Return [x, y] of the center of cell containing provided text 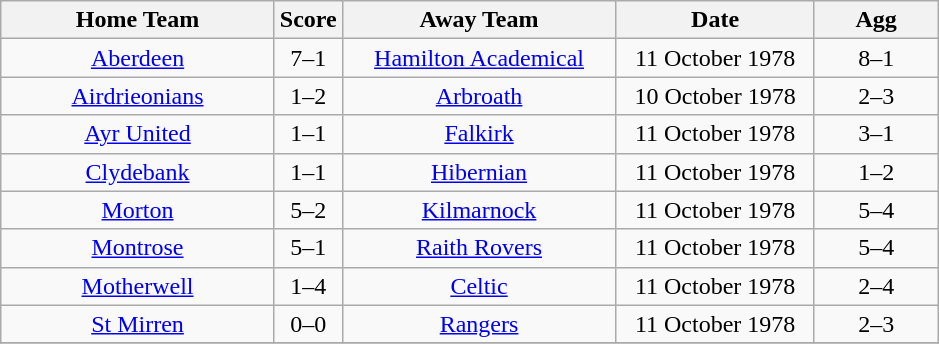
Hibernian [479, 172]
Hamilton Academical [479, 58]
Away Team [479, 20]
Motherwell [138, 286]
Raith Rovers [479, 248]
10 October 1978 [716, 96]
0–0 [308, 324]
Agg [876, 20]
Ayr United [138, 134]
Date [716, 20]
Clydebank [138, 172]
Falkirk [479, 134]
5–1 [308, 248]
Celtic [479, 286]
1–4 [308, 286]
St Mirren [138, 324]
Aberdeen [138, 58]
Morton [138, 210]
3–1 [876, 134]
Arbroath [479, 96]
Kilmarnock [479, 210]
Score [308, 20]
Montrose [138, 248]
Home Team [138, 20]
Airdrieonians [138, 96]
5–2 [308, 210]
Rangers [479, 324]
2–4 [876, 286]
8–1 [876, 58]
7–1 [308, 58]
